Search for the cell housing the specified text and yield its [x, y] center coordinate. 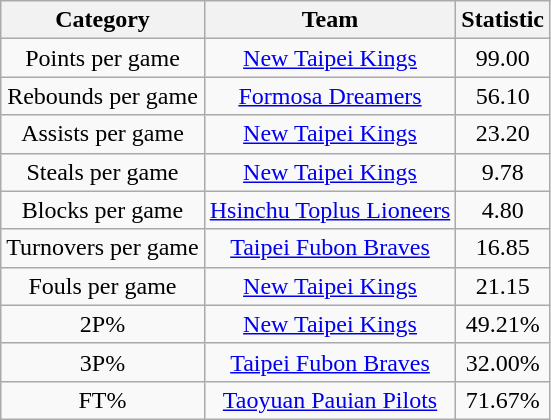
56.10 [503, 96]
Team [330, 20]
71.67% [503, 400]
Statistic [503, 20]
Steals per game [102, 172]
21.15 [503, 286]
16.85 [503, 248]
23.20 [503, 134]
4.80 [503, 210]
Assists per game [102, 134]
99.00 [503, 58]
Formosa Dreamers [330, 96]
Taoyuan Pauian Pilots [330, 400]
49.21% [503, 324]
9.78 [503, 172]
Category [102, 20]
Fouls per game [102, 286]
FT% [102, 400]
32.00% [503, 362]
Turnovers per game [102, 248]
2P% [102, 324]
Blocks per game [102, 210]
Points per game [102, 58]
3P% [102, 362]
Rebounds per game [102, 96]
Hsinchu Toplus Lioneers [330, 210]
